Determine the (X, Y) coordinate at the center of the cell enclosing the given text.  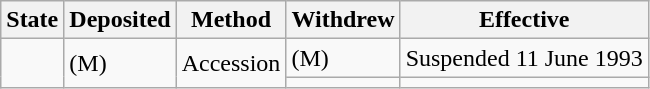
Withdrew (343, 20)
Effective (524, 20)
Accession (231, 64)
Method (231, 20)
Deposited (120, 20)
State (32, 20)
Suspended 11 June 1993 (524, 58)
